Capture the cell that displays the provided text and extract its (X, Y) central coordinate. 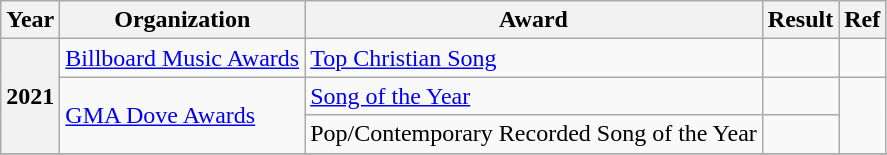
Pop/Contemporary Recorded Song of the Year (534, 134)
Top Christian Song (534, 58)
GMA Dove Awards (182, 115)
Billboard Music Awards (182, 58)
Organization (182, 20)
Result (800, 20)
Award (534, 20)
Ref (862, 20)
Year (30, 20)
2021 (30, 96)
Song of the Year (534, 96)
